Output the (x, y) coordinate of the center of the cell containing the given text.  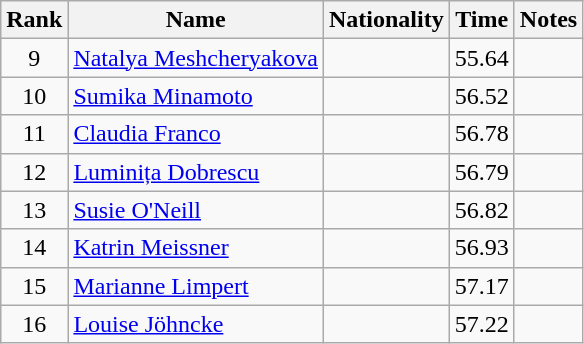
12 (34, 172)
56.78 (482, 134)
14 (34, 248)
57.17 (482, 286)
Time (482, 20)
57.22 (482, 324)
Susie O'Neill (196, 210)
Katrin Meissner (196, 248)
9 (34, 58)
56.52 (482, 96)
55.64 (482, 58)
Nationality (386, 20)
15 (34, 286)
56.93 (482, 248)
56.79 (482, 172)
Luminița Dobrescu (196, 172)
Name (196, 20)
Claudia Franco (196, 134)
13 (34, 210)
56.82 (482, 210)
Rank (34, 20)
Notes (548, 20)
Natalya Meshcheryakova (196, 58)
Louise Jöhncke (196, 324)
16 (34, 324)
Marianne Limpert (196, 286)
10 (34, 96)
Sumika Minamoto (196, 96)
11 (34, 134)
